Return [x, y] of the center of cell containing provided text 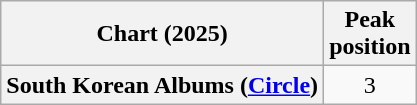
South Korean Albums (Circle) [162, 85]
Peakposition [370, 34]
Chart (2025) [162, 34]
3 [370, 85]
